From the cell containing the given text, extract its center point as (X, Y) coordinate. 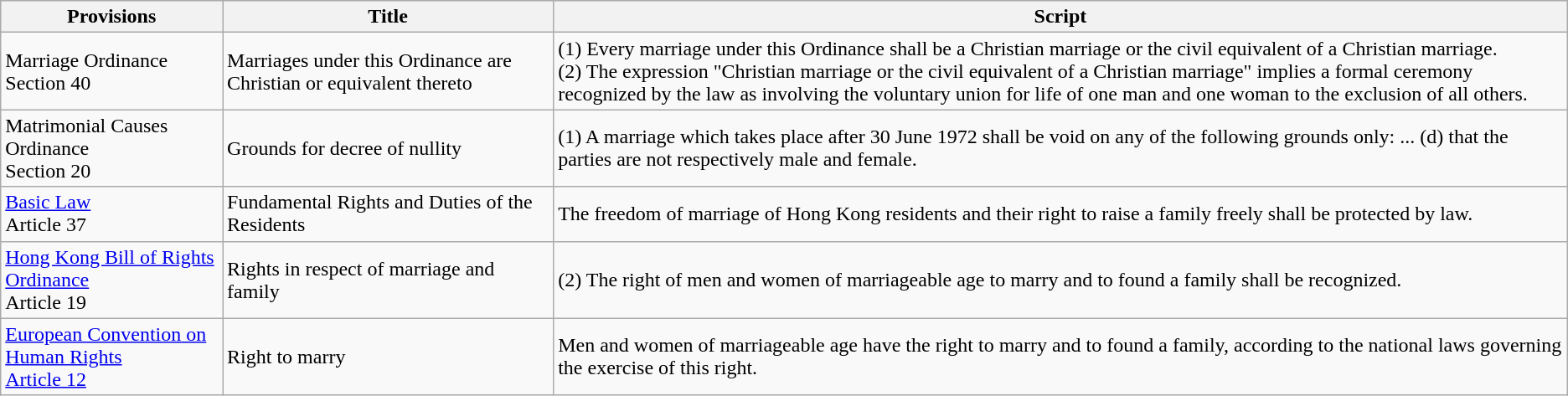
Provisions (112, 17)
Marriage Ordinance Section 40 (112, 71)
Basic Law Article 37 (112, 214)
Script (1060, 17)
European Convention on Human Rights Article 12 (112, 357)
(2) The right of men and women of marriageable age to marry and to found a family shall be recognized. (1060, 280)
Grounds for decree of nullity (389, 148)
Right to marry (389, 357)
Fundamental Rights and Duties of the Residents (389, 214)
Matrimonial Causes Ordinance Section 20 (112, 148)
Marriages under this Ordinance are Christian or equivalent thereto (389, 71)
The freedom of marriage of Hong Kong residents and their right to raise a family freely shall be protected by law. (1060, 214)
Rights in respect of marriage and family (389, 280)
Men and women of marriageable age have the right to marry and to found a family, according to the national laws governing the exercise of this right. (1060, 357)
Title (389, 17)
Hong Kong Bill of Rights Ordinance Article 19 (112, 280)
